Capture the cell that displays the provided text and extract its (x, y) central coordinate. 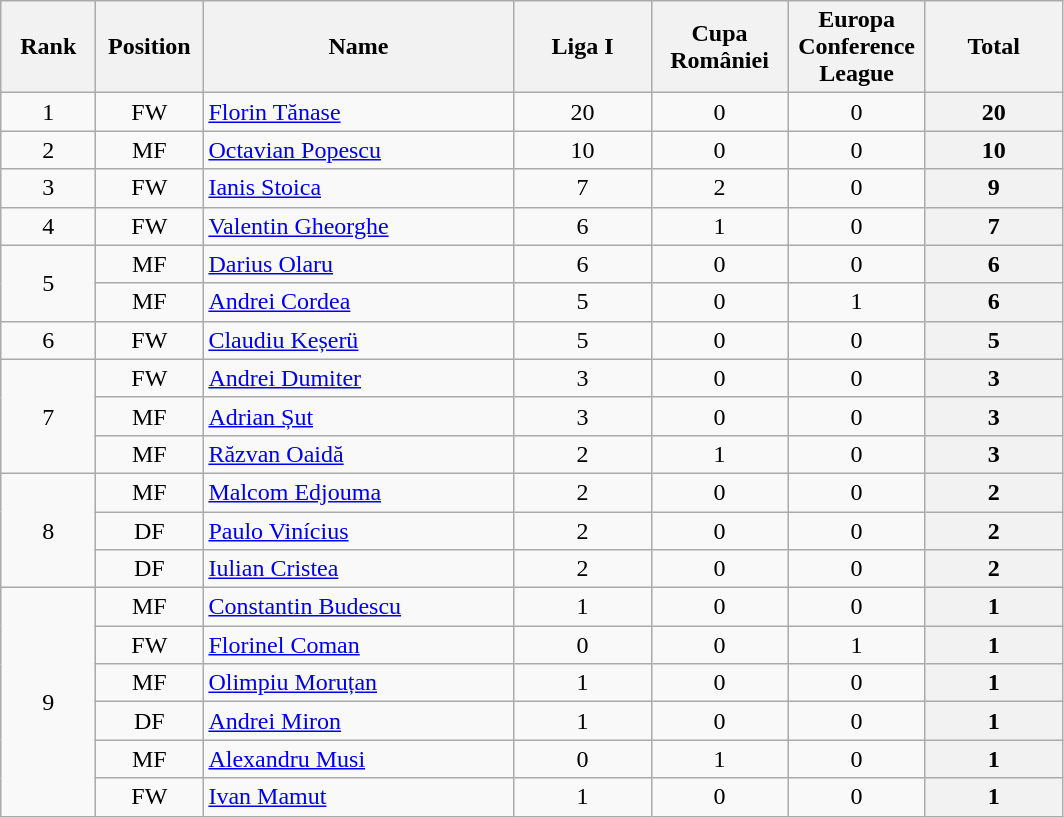
Valentin Gheorghe (358, 226)
Name (358, 47)
Andrei Miron (358, 721)
Darius Olaru (358, 264)
Claudiu Keșerü (358, 340)
Malcom Edjouma (358, 492)
Europa Conference League (856, 47)
Cupa României (720, 47)
Rank (48, 47)
Ivan Mamut (358, 797)
8 (48, 530)
Octavian Popescu (358, 150)
Alexandru Musi (358, 759)
Andrei Cordea (358, 302)
Total (994, 47)
Andrei Dumiter (358, 378)
Paulo Vinícius (358, 531)
Constantin Budescu (358, 607)
Iulian Cristea (358, 569)
Liga I (582, 47)
Florinel Coman (358, 645)
Ianis Stoica (358, 188)
Position (150, 47)
Adrian Șut (358, 416)
4 (48, 226)
Răzvan Oaidă (358, 454)
Florin Tănase (358, 112)
Olimpiu Moruțan (358, 683)
